Find where the given text appears and provide that cell's center as [X, Y] coordinate. 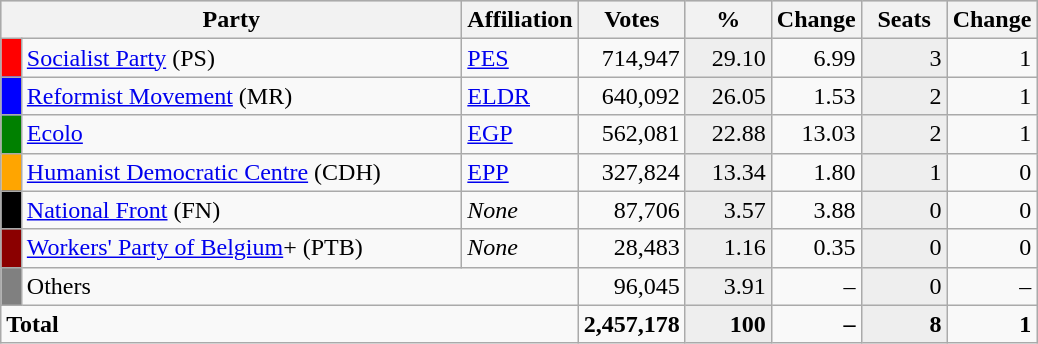
Seats [904, 20]
Total [290, 324]
96,045 [632, 286]
3 [904, 58]
8 [904, 324]
1.80 [816, 172]
1.53 [816, 96]
1.16 [728, 248]
26.05 [728, 96]
EPP [520, 172]
Party [232, 20]
National Front (FN) [241, 210]
0.35 [816, 248]
% [728, 20]
100 [728, 324]
13.34 [728, 172]
Ecolo [241, 134]
28,483 [632, 248]
6.99 [816, 58]
2,457,178 [632, 324]
Socialist Party (PS) [241, 58]
Workers' Party of Belgium+ (PTB) [241, 248]
Humanist Democratic Centre (CDH) [241, 172]
87,706 [632, 210]
ELDR [520, 96]
3.88 [816, 210]
3.91 [728, 286]
562,081 [632, 134]
327,824 [632, 172]
PES [520, 58]
714,947 [632, 58]
13.03 [816, 134]
3.57 [728, 210]
Others [300, 286]
Votes [632, 20]
640,092 [632, 96]
22.88 [728, 134]
EGP [520, 134]
Affiliation [520, 20]
29.10 [728, 58]
Reformist Movement (MR) [241, 96]
